Return (x, y) of the center of cell containing provided text 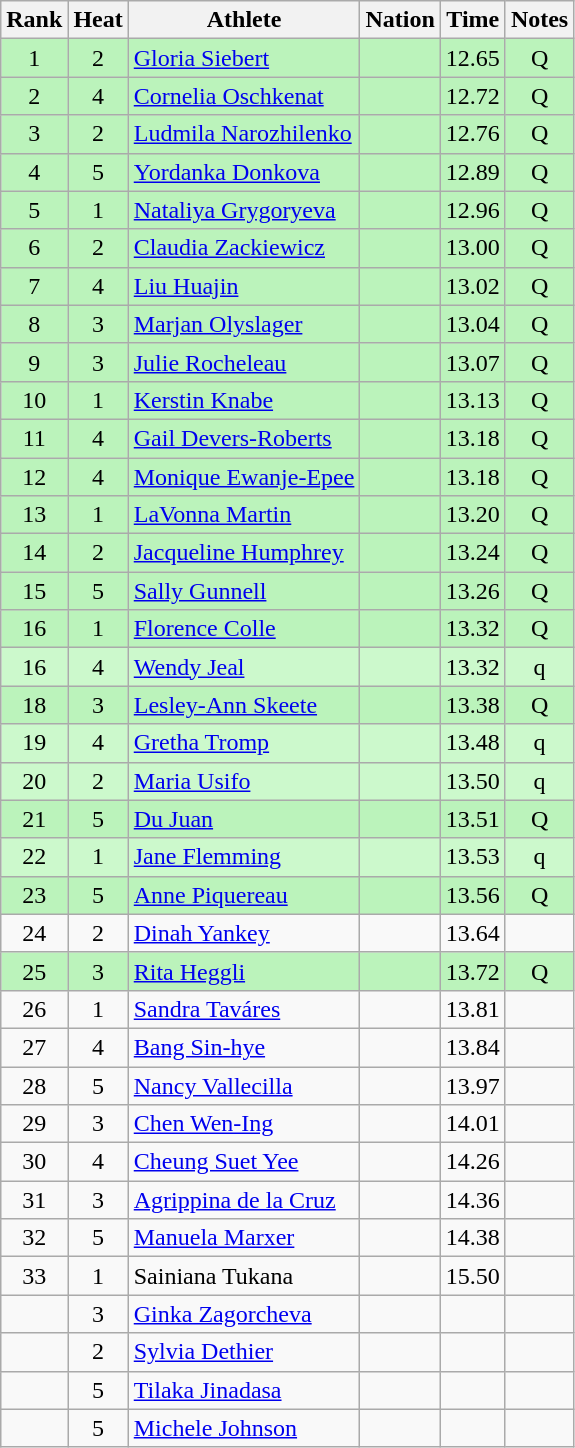
13.07 (472, 362)
13.13 (472, 400)
Jacqueline Humphrey (244, 553)
19 (34, 743)
Athlete (244, 20)
13.00 (472, 248)
Claudia Zackiewicz (244, 248)
13.04 (472, 324)
Wendy Jeal (244, 667)
Cornelia Oschkenat (244, 96)
Yordanka Donkova (244, 172)
Sainiana Tukana (244, 1276)
15 (34, 591)
13.97 (472, 1085)
14.01 (472, 1124)
12.76 (472, 134)
14.38 (472, 1238)
Nancy Vallecilla (244, 1085)
Liu Huajin (244, 286)
Gail Devers-Roberts (244, 438)
13.51 (472, 819)
8 (34, 324)
30 (34, 1162)
Lesley-Ann Skeete (244, 705)
12.89 (472, 172)
18 (34, 705)
28 (34, 1085)
13.02 (472, 286)
29 (34, 1124)
Heat (98, 20)
25 (34, 971)
Tilaka Jinadasa (244, 1390)
Nataliya Grygoryeva (244, 210)
Dinah Yankey (244, 933)
14.26 (472, 1162)
Time (472, 20)
Sylvia Dethier (244, 1352)
12.72 (472, 96)
20 (34, 781)
Bang Sin-hye (244, 1047)
11 (34, 438)
24 (34, 933)
22 (34, 857)
12.65 (472, 58)
Sally Gunnell (244, 591)
Nation (400, 20)
Agrippina de la Cruz (244, 1200)
31 (34, 1200)
7 (34, 286)
13.38 (472, 705)
Ludmila Narozhilenko (244, 134)
Du Juan (244, 819)
13.26 (472, 591)
14.36 (472, 1200)
Jane Flemming (244, 857)
13.50 (472, 781)
21 (34, 819)
Chen Wen-Ing (244, 1124)
12.96 (472, 210)
15.50 (472, 1276)
Sandra Taváres (244, 1009)
6 (34, 248)
33 (34, 1276)
Anne Piquereau (244, 895)
12 (34, 477)
26 (34, 1009)
13.84 (472, 1047)
13.64 (472, 933)
Rank (34, 20)
Florence Colle (244, 629)
32 (34, 1238)
Manuela Marxer (244, 1238)
13.48 (472, 743)
Gloria Siebert (244, 58)
13.72 (472, 971)
23 (34, 895)
10 (34, 400)
13.81 (472, 1009)
13.20 (472, 515)
Michele Johnson (244, 1428)
13.53 (472, 857)
13.24 (472, 553)
Julie Rocheleau (244, 362)
Monique Ewanje-Epee (244, 477)
Cheung Suet Yee (244, 1162)
13 (34, 515)
Marjan Olyslager (244, 324)
Kerstin Knabe (244, 400)
LaVonna Martin (244, 515)
27 (34, 1047)
14 (34, 553)
9 (34, 362)
Rita Heggli (244, 971)
Notes (539, 20)
Gretha Tromp (244, 743)
Ginka Zagorcheva (244, 1314)
13.56 (472, 895)
Maria Usifo (244, 781)
